Identify which cell holds the provided text, then report its (X, Y) central coordinate. 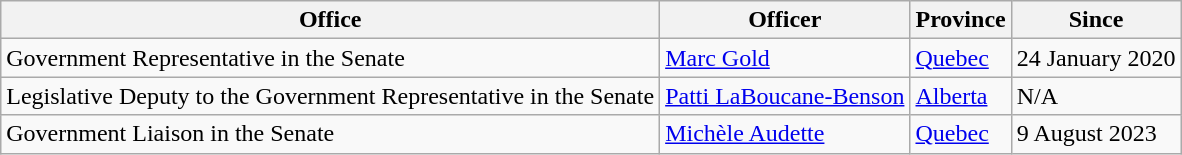
Alberta (960, 96)
Marc Gold (785, 58)
Office (330, 20)
24 January 2020 (1096, 58)
Patti LaBoucane-Benson (785, 96)
Government Representative in the Senate (330, 58)
Legislative Deputy to the Government Representative in the Senate (330, 96)
Province (960, 20)
Officer (785, 20)
Government Liaison in the Senate (330, 134)
N/A (1096, 96)
9 August 2023 (1096, 134)
Michèle Audette (785, 134)
Since (1096, 20)
